Return the (x, y) coordinate for the center point of the cell that contains the specified text.  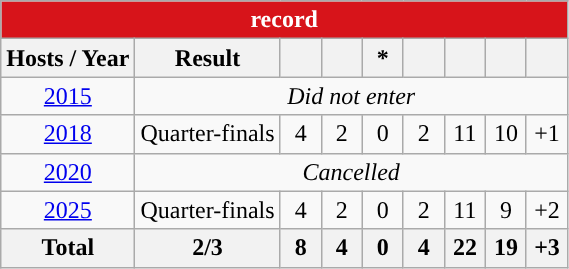
+2 (546, 210)
* (382, 58)
10 (506, 134)
Did not enter (352, 96)
+1 (546, 134)
19 (506, 248)
2025 (68, 210)
9 (506, 210)
Total (68, 248)
2018 (68, 134)
2020 (68, 172)
2/3 (208, 248)
Hosts / Year (68, 58)
Cancelled (352, 172)
22 (464, 248)
2015 (68, 96)
8 (300, 248)
record (284, 20)
Result (208, 58)
+3 (546, 248)
